Provide the (X, Y) coordinate of the cell's center where the given text is located.  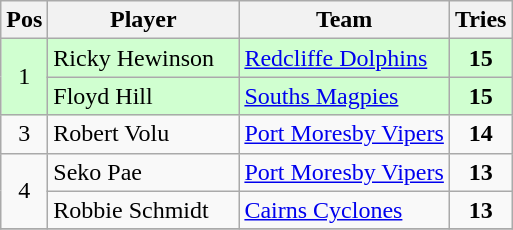
Redcliffe Dolphins (344, 58)
1 (24, 77)
Robbie Schmidt (144, 210)
4 (24, 191)
Souths Magpies (344, 96)
Ricky Hewinson (144, 58)
Floyd Hill (144, 96)
Seko Pae (144, 172)
Player (144, 20)
Cairns Cyclones (344, 210)
3 (24, 134)
Pos (24, 20)
Tries (480, 20)
Robert Volu (144, 134)
Team (344, 20)
14 (480, 134)
